For the text-containing cell, return its midpoint in (X, Y) coordinate format. 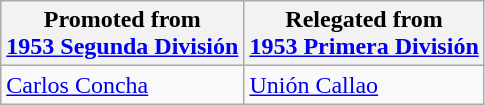
Promoted from1953 Segunda División (122, 34)
Unión Callao (364, 85)
Relegated from1953 Primera División (364, 34)
Carlos Concha (122, 85)
